Detect which cell encompasses the target text, then output its [x, y] center coordinate. 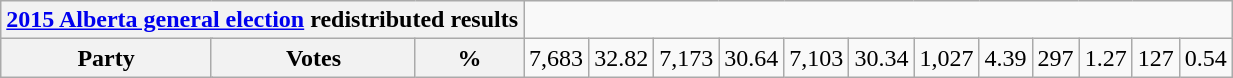
127 [1156, 58]
7,683 [556, 58]
Party [106, 58]
7,173 [686, 58]
30.34 [882, 58]
Votes [313, 58]
32.82 [622, 58]
4.39 [1006, 58]
7,103 [816, 58]
297 [1056, 58]
0.54 [1206, 58]
30.64 [752, 58]
2015 Alberta general election redistributed results [262, 20]
1,027 [946, 58]
1.27 [1106, 58]
% [469, 58]
